Determine the (x, y) coordinate at the center of the cell enclosing the given text.  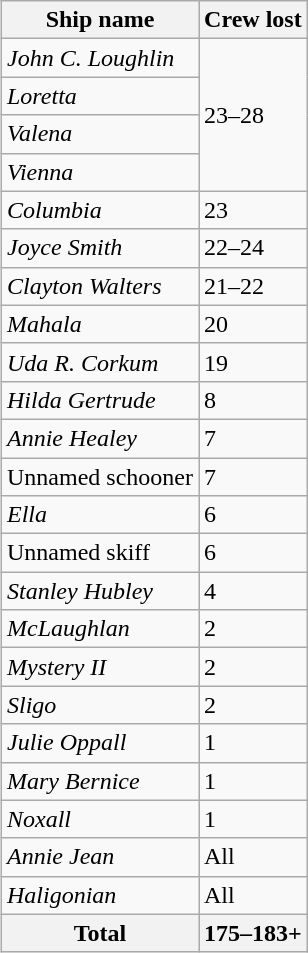
23 (252, 210)
Stanley Hubley (100, 591)
Vienna (100, 172)
John C. Loughlin (100, 58)
Sligo (100, 705)
Haligonian (100, 895)
Columbia (100, 210)
Mary Bernice (100, 781)
Uda R. Corkum (100, 362)
Noxall (100, 819)
Annie Jean (100, 857)
21–22 (252, 286)
4 (252, 591)
Unnamed skiff (100, 553)
Unnamed schooner (100, 477)
Ship name (100, 20)
23–28 (252, 115)
Loretta (100, 96)
Hilda Gertrude (100, 400)
8 (252, 400)
19 (252, 362)
175–183+ (252, 933)
Ella (100, 515)
Valena (100, 134)
Annie Healey (100, 438)
Crew lost (252, 20)
20 (252, 324)
Mahala (100, 324)
22–24 (252, 248)
McLaughlan (100, 629)
Joyce Smith (100, 248)
Total (100, 933)
Mystery II (100, 667)
Clayton Walters (100, 286)
Julie Oppall (100, 743)
